Capture the cell that displays the provided text and extract its [x, y] central coordinate. 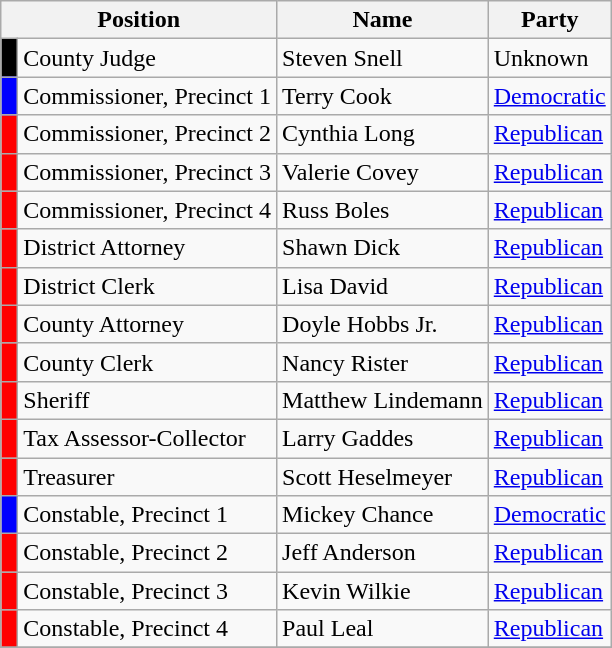
Name [383, 20]
Doyle Hobbs Jr. [383, 324]
Constable, Precinct 3 [148, 591]
Party [550, 20]
Scott Heselmeyer [383, 477]
Sheriff [148, 400]
Commissioner, Precinct 4 [148, 210]
Valerie Covey [383, 172]
Russ Boles [383, 210]
District Clerk [148, 286]
Matthew Lindemann [383, 400]
County Attorney [148, 324]
Paul Leal [383, 629]
Tax Assessor-Collector [148, 438]
Unknown [550, 58]
Steven Snell [383, 58]
Kevin Wilkie [383, 591]
Treasurer [148, 477]
County Clerk [148, 362]
Commissioner, Precinct 3 [148, 172]
Jeff Anderson [383, 553]
Shawn Dick [383, 248]
Larry Gaddes [383, 438]
Constable, Precinct 1 [148, 515]
County Judge [148, 58]
Position [139, 20]
Cynthia Long [383, 134]
Nancy Rister [383, 362]
Lisa David [383, 286]
Commissioner, Precinct 2 [148, 134]
District Attorney [148, 248]
Mickey Chance [383, 515]
Constable, Precinct 4 [148, 629]
Commissioner, Precinct 1 [148, 96]
Terry Cook [383, 96]
Constable, Precinct 2 [148, 553]
